Identify which cell holds the provided text, then report its [x, y] central coordinate. 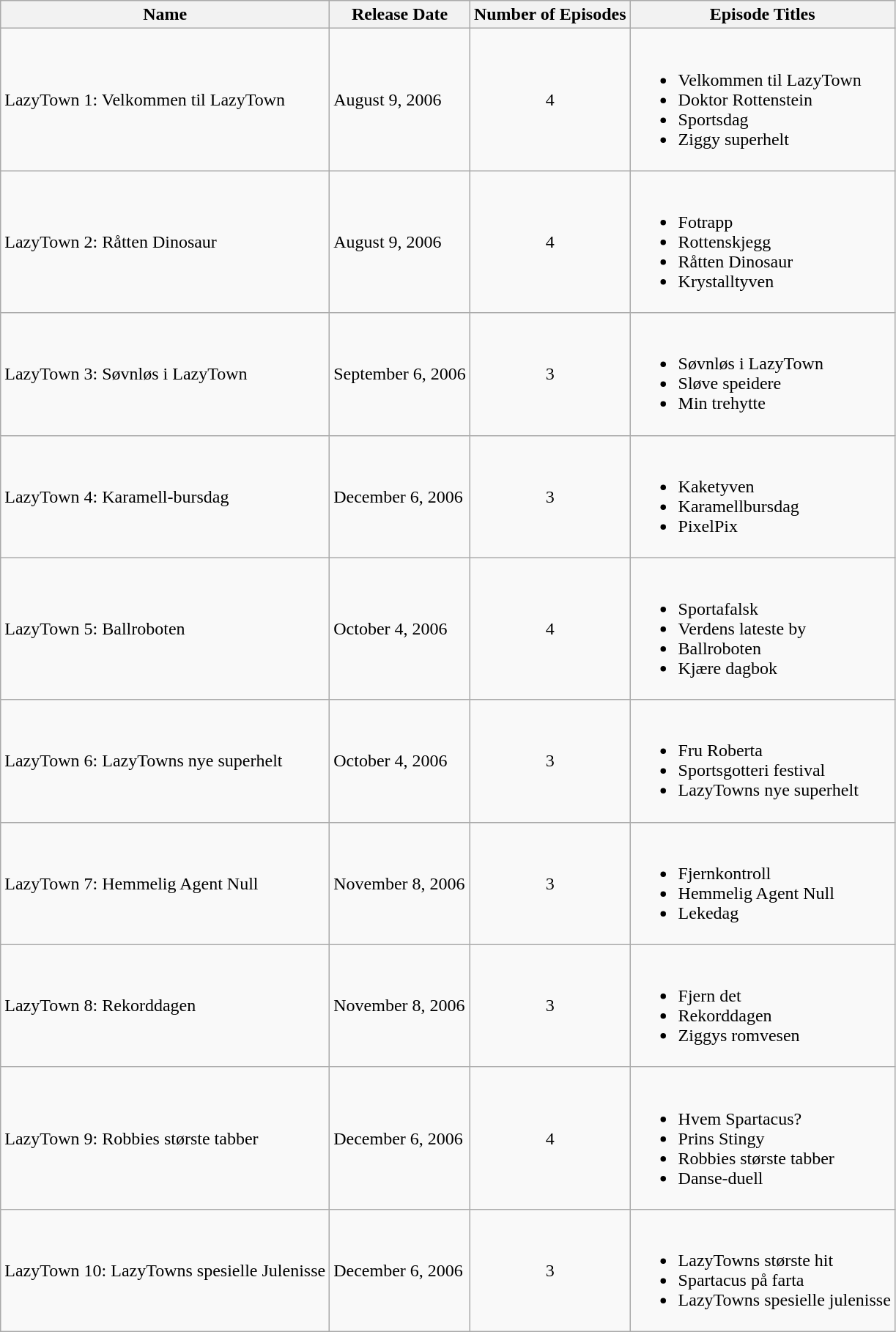
LazyTowns største hitSpartacus på fartaLazyTowns spesielle julenisse [762, 1270]
SportafalskVerdens lateste byBallrobotenKjære dagbok [762, 629]
LazyTown 6: LazyTowns nye superhelt [166, 761]
LazyTown 9: Robbies største tabber [166, 1138]
Number of Episodes [549, 15]
Name [166, 15]
FotrappRottenskjeggRåtten DinosaurKrystalltyven [762, 242]
LazyTown 10: LazyTowns spesielle Julenisse [166, 1270]
LazyTown 7: Hemmelig Agent Null [166, 884]
Release Date [400, 15]
FjernkontrollHemmelig Agent NullLekedag [762, 884]
LazyTown 5: Ballroboten [166, 629]
Fru RobertaSportsgotteri festivalLazyTowns nye superhelt [762, 761]
Søvnløs i LazyTownSløve speidereMin trehytte [762, 374]
Episode Titles [762, 15]
LazyTown 8: Rekorddagen [166, 1005]
Fjern detRekorddagenZiggys romvesen [762, 1005]
LazyTown 2: Råtten Dinosaur [166, 242]
LazyTown 3: Søvnløs i LazyTown [166, 374]
September 6, 2006 [400, 374]
Velkommen til LazyTownDoktor RottensteinSportsdagZiggy superhelt [762, 100]
LazyTown 1: Velkommen til LazyTown [166, 100]
KaketyvenKaramellbursdagPixelPix [762, 497]
LazyTown 4: Karamell-bursdag [166, 497]
Hvem Spartacus?Prins StingyRobbies største tabberDanse-duell [762, 1138]
